Identify which cell holds the provided text, then report its (X, Y) central coordinate. 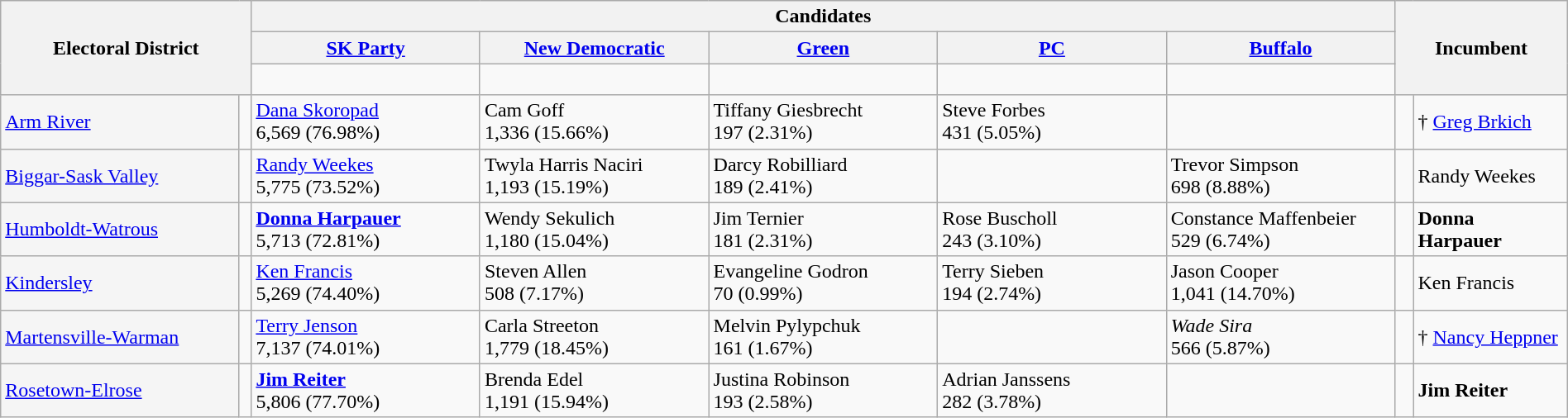
† Nancy Heppner (1490, 337)
Buffalo (1280, 48)
Donna Harpauer (1490, 230)
Steven Allen 508 (7.17%) (594, 283)
Rosetown-Elrose (121, 390)
Constance Maffenbeier 529 (6.74%) (1280, 230)
Ken Francis 5,269 (74.40%) (366, 283)
Electoral District (126, 48)
† Greg Brkich (1490, 122)
Donna Harpauer 5,713 (72.81%) (366, 230)
Green (824, 48)
Adrian Janssens 282 (3.78%) (1052, 390)
SK Party (366, 48)
Dana Skoropad 6,569 (76.98%) (366, 122)
Darcy Robilliard 189 (2.41%) (824, 175)
PC (1052, 48)
Kindersley (121, 283)
Carla Streeton 1,779 (18.45%) (594, 337)
Melvin Pylypchuk 161 (1.67%) (824, 337)
Randy Weekes 5,775 (73.52%) (366, 175)
Jim Ternier 181 (2.31%) (824, 230)
Cam Goff 1,336 (15.66%) (594, 122)
Tiffany Giesbrecht 197 (2.31%) (824, 122)
Candidates (824, 17)
Brenda Edel 1,191 (15.94%) (594, 390)
Steve Forbes 431 (5.05%) (1052, 122)
Jim Reiter 5,806 (77.70%) (366, 390)
Justina Robinson 193 (2.58%) (824, 390)
Twyla Harris Naciri 1,193 (15.19%) (594, 175)
Jason Cooper 1,041 (14.70%) (1280, 283)
Terry Jenson 7,137 (74.01%) (366, 337)
Martensville-Warman (121, 337)
Arm River (121, 122)
Evangeline Godron 70 (0.99%) (824, 283)
Humboldt-Watrous (121, 230)
Biggar-Sask Valley (121, 175)
Rose Buscholl 243 (3.10%) (1052, 230)
Wade Sira 566 (5.87%) (1280, 337)
Terry Sieben 194 (2.74%) (1052, 283)
Randy Weekes (1490, 175)
Incumbent (1481, 48)
Ken Francis (1490, 283)
Jim Reiter (1490, 390)
New Democratic (594, 48)
Wendy Sekulich 1,180 (15.04%) (594, 230)
Trevor Simpson 698 (8.88%) (1280, 175)
